Provide the (X, Y) coordinate of the cell's center where the given text is located.  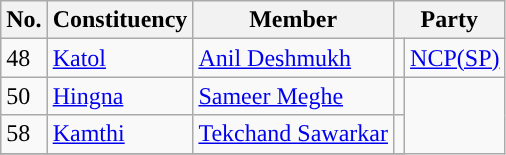
Katol (120, 58)
Anil Deshmukh (294, 58)
Member (294, 20)
Kamthi (120, 134)
Sameer Meghe (294, 96)
No. (24, 20)
58 (24, 134)
NCP(SP) (455, 58)
Party (450, 20)
Hingna (120, 96)
50 (24, 96)
48 (24, 58)
Tekchand Sawarkar (294, 134)
Constituency (120, 20)
